Determine the (X, Y) coordinate at the center of the cell enclosing the given text.  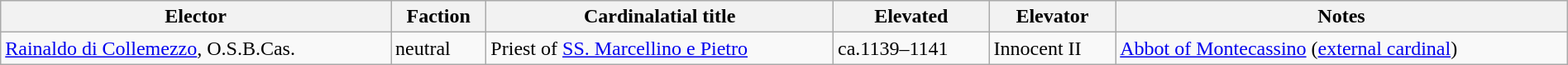
Faction (438, 17)
Priest of SS. Marcellino e Pietro (660, 48)
ca.1139–1141 (911, 48)
Rainaldo di Collemezzo, O.S.B.Cas. (196, 48)
Innocent II (1052, 48)
Elevator (1052, 17)
Cardinalatial title (660, 17)
Elector (196, 17)
Notes (1341, 17)
Elevated (911, 17)
neutral (438, 48)
Abbot of Montecassino (external cardinal) (1341, 48)
